Search for the cell housing the specified text and yield its (x, y) center coordinate. 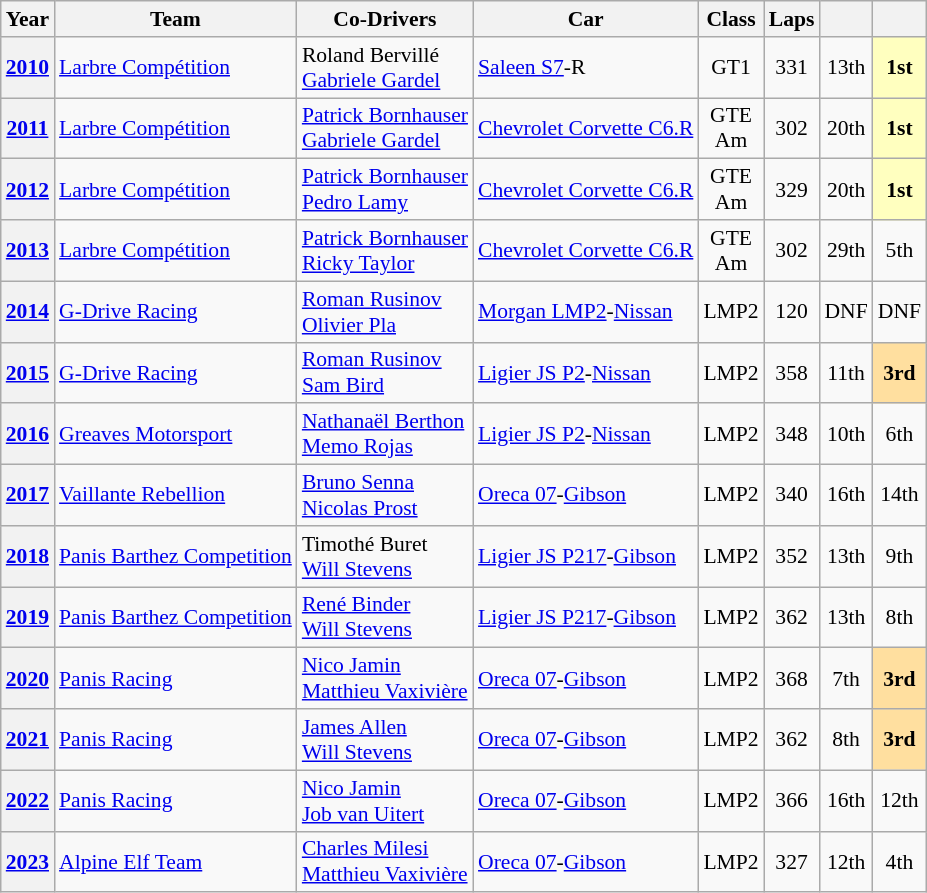
11th (846, 372)
358 (792, 372)
10th (846, 434)
7th (846, 678)
14th (900, 496)
René Binder Will Stevens (385, 618)
4th (900, 862)
Charles Milesi Matthieu Vaxivière (385, 862)
2015 (28, 372)
329 (792, 190)
340 (792, 496)
2017 (28, 496)
Laps (792, 19)
331 (792, 68)
Year (28, 19)
Roland Bervillé Gabriele Gardel (385, 68)
Nico Jamin Matthieu Vaxivière (385, 678)
Nico Jamin Job van Uitert (385, 800)
Patrick Bornhauser Ricky Taylor (385, 250)
2011 (28, 128)
Roman Rusinov Olivier Pla (385, 312)
2013 (28, 250)
Patrick Bornhauser Gabriele Gardel (385, 128)
2016 (28, 434)
Timothé Buret Will Stevens (385, 556)
9th (900, 556)
2012 (28, 190)
Nathanaël Berthon Memo Rojas (385, 434)
Saleen S7-R (586, 68)
2022 (28, 800)
5th (900, 250)
2018 (28, 556)
368 (792, 678)
120 (792, 312)
James Allen Will Stevens (385, 740)
352 (792, 556)
Bruno Senna Nicolas Prost (385, 496)
2023 (28, 862)
Class (730, 19)
2020 (28, 678)
GT1 (730, 68)
Greaves Motorsport (176, 434)
366 (792, 800)
327 (792, 862)
Morgan LMP2-Nissan (586, 312)
2021 (28, 740)
29th (846, 250)
Vaillante Rebellion (176, 496)
Alpine Elf Team (176, 862)
Roman Rusinov Sam Bird (385, 372)
2014 (28, 312)
Patrick Bornhauser Pedro Lamy (385, 190)
Car (586, 19)
348 (792, 434)
2019 (28, 618)
6th (900, 434)
Co-Drivers (385, 19)
Team (176, 19)
2010 (28, 68)
